Find where the given text appears and provide that cell's center as (X, Y) coordinate. 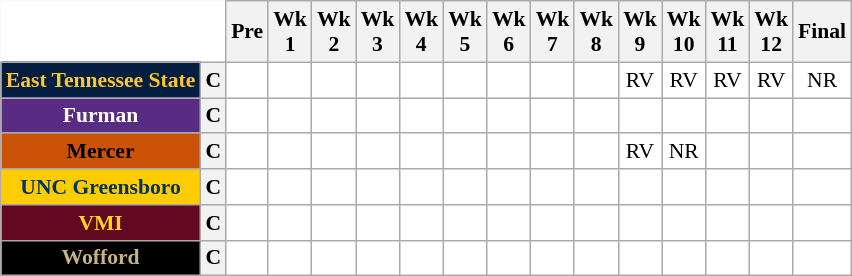
Wk2 (334, 32)
East Tennessee State (101, 80)
Mercer (101, 152)
Pre (247, 32)
Final (822, 32)
Wk4 (421, 32)
Wk8 (596, 32)
VMI (101, 223)
Furman (101, 116)
Wk12 (771, 32)
Wofford (101, 258)
Wk11 (728, 32)
Wk5 (465, 32)
Wk9 (640, 32)
UNC Greensboro (101, 187)
Wk10 (684, 32)
Wk3 (378, 32)
Wk6 (509, 32)
Wk1 (290, 32)
Wk7 (553, 32)
